Search for the cell housing the specified text and yield its (x, y) center coordinate. 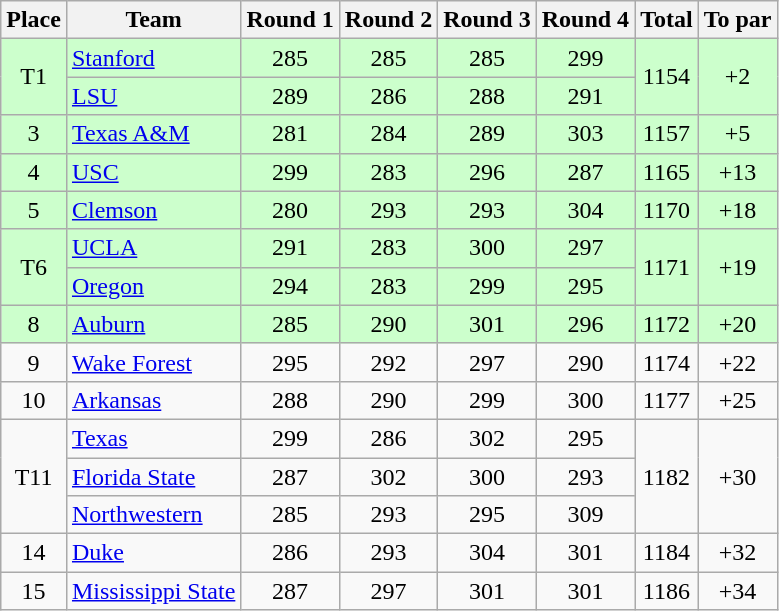
Duke (153, 553)
1172 (667, 324)
1154 (667, 77)
USC (153, 172)
Total (667, 20)
+13 (738, 172)
Texas A&M (153, 134)
T1 (34, 77)
LSU (153, 96)
280 (290, 210)
Florida State (153, 477)
1186 (667, 591)
+30 (738, 476)
+2 (738, 77)
4 (34, 172)
1170 (667, 210)
Round 2 (388, 20)
Oregon (153, 286)
+34 (738, 591)
T11 (34, 476)
1165 (667, 172)
5 (34, 210)
To par (738, 20)
Northwestern (153, 515)
UCLA (153, 248)
+18 (738, 210)
1182 (667, 476)
Auburn (153, 324)
292 (388, 362)
9 (34, 362)
Mississippi State (153, 591)
Stanford (153, 58)
10 (34, 400)
1177 (667, 400)
294 (290, 286)
14 (34, 553)
+25 (738, 400)
Texas (153, 438)
309 (585, 515)
Team (153, 20)
+32 (738, 553)
281 (290, 134)
+20 (738, 324)
Wake Forest (153, 362)
T6 (34, 267)
+5 (738, 134)
Round 4 (585, 20)
1184 (667, 553)
3 (34, 134)
1157 (667, 134)
Place (34, 20)
15 (34, 591)
8 (34, 324)
Clemson (153, 210)
Arkansas (153, 400)
Round 3 (487, 20)
303 (585, 134)
+19 (738, 267)
284 (388, 134)
+22 (738, 362)
1174 (667, 362)
1171 (667, 267)
Round 1 (290, 20)
